Pinpoint the cell where the given text exists, returning its [x, y] midpoint coordinate. 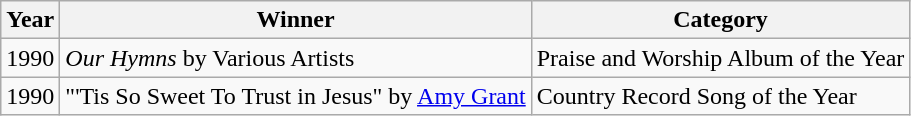
"'Tis So Sweet To Trust in Jesus" by Amy Grant [296, 96]
Our Hymns by Various Artists [296, 58]
Year [30, 20]
Country Record Song of the Year [720, 96]
Winner [296, 20]
Praise and Worship Album of the Year [720, 58]
Category [720, 20]
